Find where the given text appears and provide that cell's center as (X, Y) coordinate. 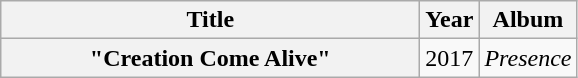
Album (528, 20)
Year (450, 20)
"Creation Come Alive" (210, 58)
Presence (528, 58)
Title (210, 20)
2017 (450, 58)
